Capture the cell that displays the provided text and extract its [X, Y] central coordinate. 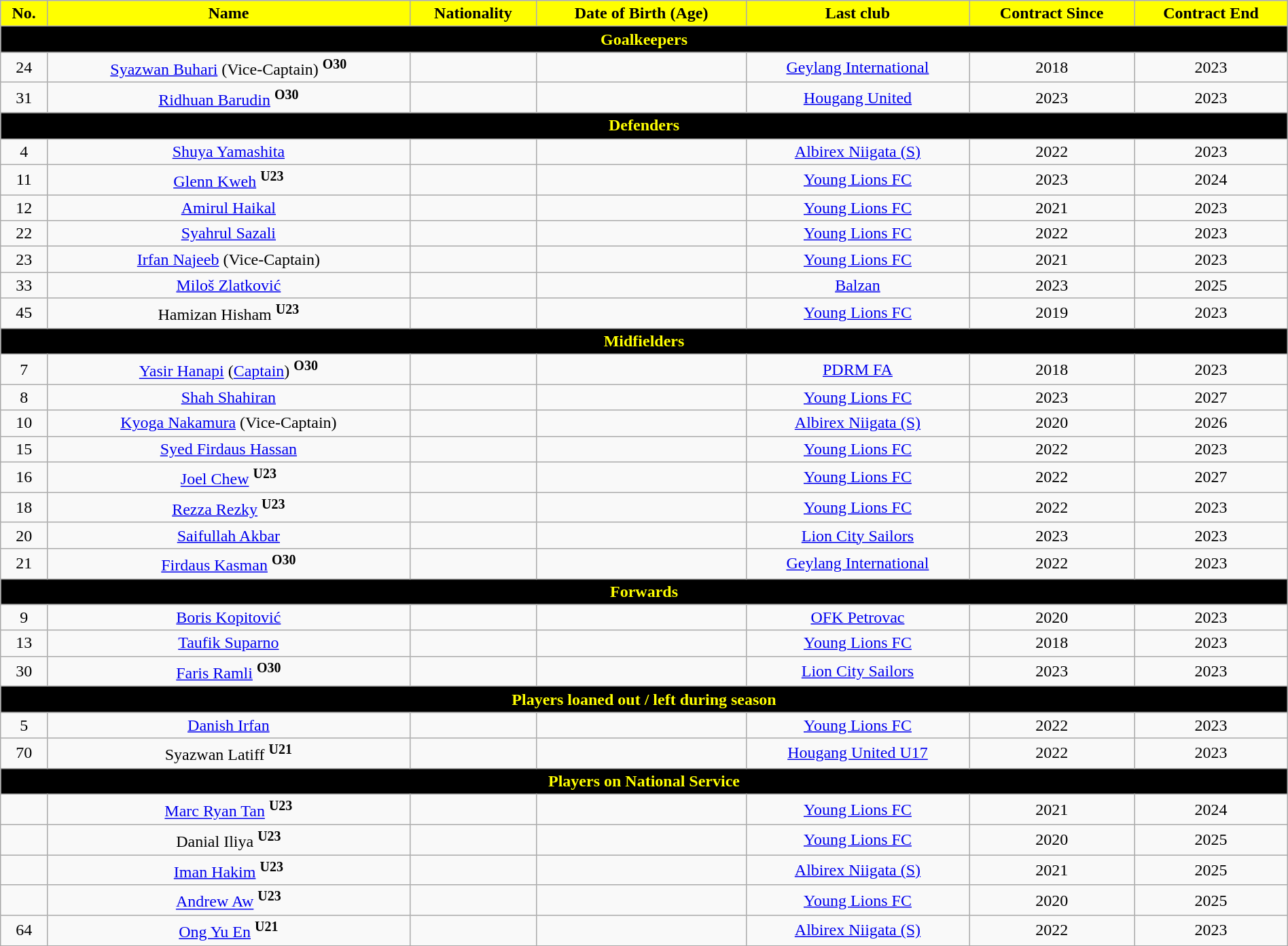
Glenn Kweh U23 [228, 179]
Danial Iliya U23 [228, 839]
Syazwan Latiff U21 [228, 754]
12 [24, 208]
2019 [1052, 314]
Boris Kopitović [228, 617]
70 [24, 754]
5 [24, 725]
30 [24, 671]
Amirul Haikal [228, 208]
Taufik Suparno [228, 643]
Name [228, 14]
Shuya Yamashita [228, 151]
Players loaned out / left during season [644, 699]
Syazwan Buhari (Vice-Captain) O30 [228, 68]
13 [24, 643]
Irfan Najeeb (Vice-Captain) [228, 259]
Miloš Zlatković [228, 285]
Kyoga Nakamura (Vice-Captain) [228, 423]
20 [24, 535]
22 [24, 234]
Hamizan Hisham U23 [228, 314]
31 [24, 98]
4 [24, 151]
Balzan [857, 285]
Last club [857, 14]
2026 [1211, 423]
Joel Chew U23 [228, 477]
Iman Hakim U23 [228, 871]
64 [24, 930]
Forwards [644, 592]
OFK Petrovac [857, 617]
Contract Since [1052, 14]
10 [24, 423]
Nationality [473, 14]
Ridhuan Barudin O30 [228, 98]
Midfielders [644, 341]
Ong Yu En U21 [228, 930]
Shah Shahiran [228, 397]
7 [24, 369]
16 [24, 477]
Syed Firdaus Hassan [228, 449]
Marc Ryan Tan U23 [228, 809]
Players on National Service [644, 781]
9 [24, 617]
11 [24, 179]
Rezza Rezky U23 [228, 508]
18 [24, 508]
No. [24, 14]
Defenders [644, 126]
Firdaus Kasman O30 [228, 564]
23 [24, 259]
Andrew Aw U23 [228, 900]
21 [24, 564]
Faris Ramli O30 [228, 671]
Syahrul Sazali [228, 234]
33 [24, 285]
45 [24, 314]
24 [24, 68]
Saifullah Akbar [228, 535]
PDRM FA [857, 369]
Hougang United [857, 98]
Hougang United U17 [857, 754]
8 [24, 397]
Danish Irfan [228, 725]
Goalkeepers [644, 39]
15 [24, 449]
Contract End [1211, 14]
Yasir Hanapi (Captain) O30 [228, 369]
Date of Birth (Age) [641, 14]
